Scan for the cell matching the given text and deliver its (x, y) coordinate at center. 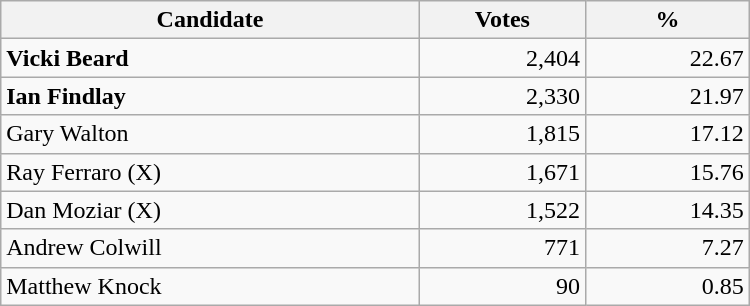
Gary Walton (210, 134)
771 (502, 248)
1,671 (502, 172)
90 (502, 286)
1,815 (502, 134)
14.35 (668, 210)
Ian Findlay (210, 96)
2,404 (502, 58)
Candidate (210, 20)
Votes (502, 20)
15.76 (668, 172)
0.85 (668, 286)
Matthew Knock (210, 286)
Ray Ferraro (X) (210, 172)
Dan Moziar (X) (210, 210)
1,522 (502, 210)
7.27 (668, 248)
17.12 (668, 134)
% (668, 20)
Andrew Colwill (210, 248)
21.97 (668, 96)
Vicki Beard (210, 58)
2,330 (502, 96)
22.67 (668, 58)
